From the cell containing the given text, extract its center point as (X, Y) coordinate. 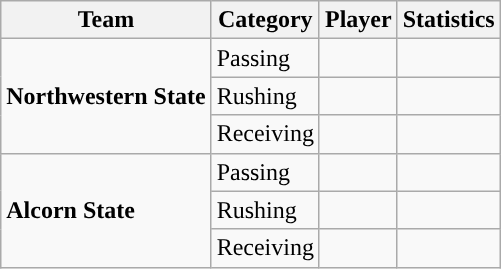
Alcorn State (106, 210)
Northwestern State (106, 96)
Category (265, 20)
Player (358, 20)
Team (106, 20)
Statistics (448, 20)
